Determine the (x, y) coordinate at the center of the cell enclosing the given text.  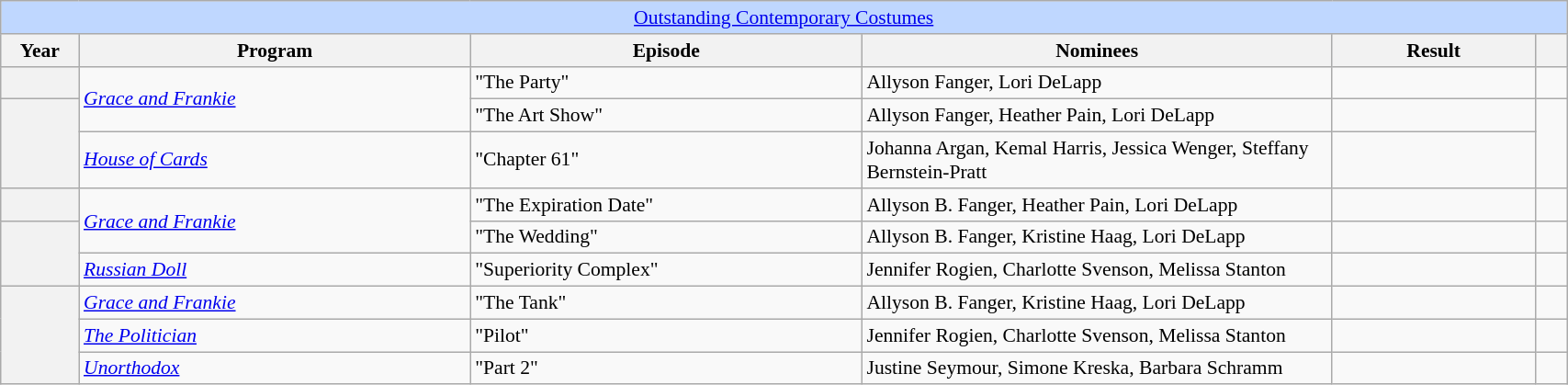
Unorthodox (275, 368)
"Superiority Complex" (666, 270)
Johanna Argan, Kemal Harris, Jessica Wenger, Steffany Bernstein-Pratt (1097, 160)
"Part 2" (666, 368)
"The Wedding" (666, 237)
Justine Seymour, Simone Kreska, Barbara Schramm (1097, 368)
"The Art Show" (666, 116)
Allyson Fanger, Heather Pain, Lori DeLapp (1097, 116)
Episode (666, 51)
The Politician (275, 335)
Nominees (1097, 51)
"Chapter 61" (666, 160)
Result (1434, 51)
Allyson Fanger, Lori DeLapp (1097, 83)
Year (40, 51)
Program (275, 51)
House of Cards (275, 160)
Russian Doll (275, 270)
Allyson B. Fanger, Heather Pain, Lori DeLapp (1097, 205)
"Pilot" (666, 335)
"The Tank" (666, 303)
Outstanding Contemporary Costumes (784, 17)
"The Party" (666, 83)
"The Expiration Date" (666, 205)
